Return the [X, Y] coordinate for the center point of the cell that contains the specified text.  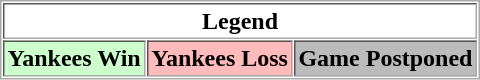
Legend [240, 21]
Game Postponed [386, 58]
Yankees Loss [220, 58]
Yankees Win [74, 58]
